Find where the given text appears and provide that cell's center as [X, Y] coordinate. 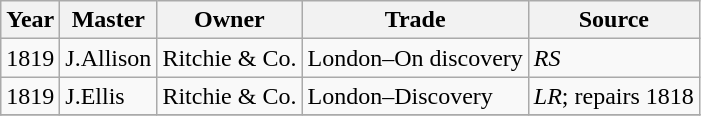
Trade [415, 20]
RS [614, 58]
London–Discovery [415, 96]
Owner [230, 20]
Source [614, 20]
J.Allison [108, 58]
Master [108, 20]
LR; repairs 1818 [614, 96]
Year [30, 20]
J.Ellis [108, 96]
London–On discovery [415, 58]
